Detect which cell encompasses the target text, then output its (x, y) center coordinate. 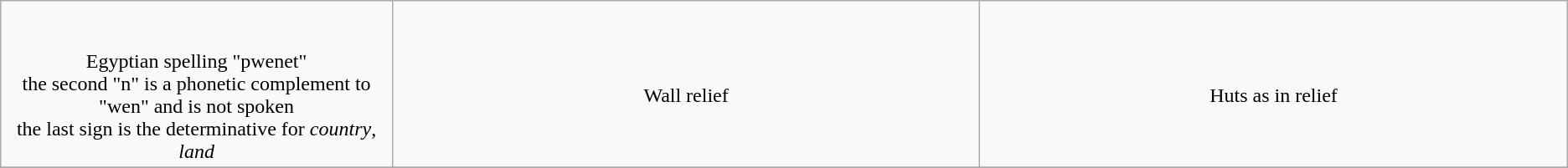
Egyptian spelling "pwenet"the second "n" is a phonetic complement to "wen" and is not spokenthe last sign is the determinative for country, land (197, 84)
Huts as in relief (1273, 84)
Wall relief (685, 84)
